Identify which cell holds the provided text, then report its [x, y] central coordinate. 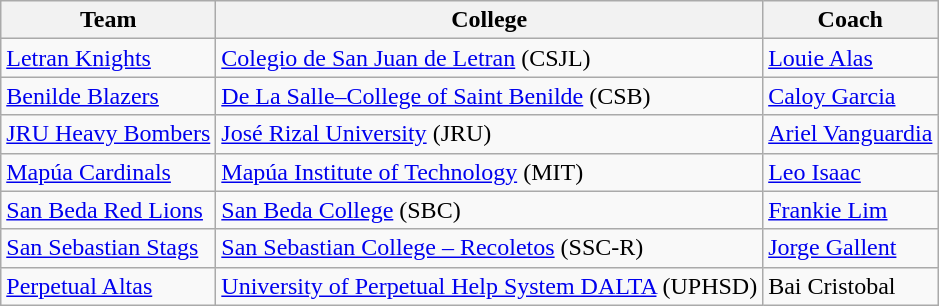
Mapúa Cardinals [108, 172]
Louie Alas [850, 58]
Jorge Gallent [850, 248]
José Rizal University (JRU) [490, 134]
University of Perpetual Help System DALTA (UPHSD) [490, 286]
Ariel Vanguardia [850, 134]
San Sebastian College – Recoletos (SSC-R) [490, 248]
De La Salle–College of Saint Benilde (CSB) [490, 96]
JRU Heavy Bombers [108, 134]
Letran Knights [108, 58]
Bai Cristobal [850, 286]
Frankie Lim [850, 210]
Caloy Garcia [850, 96]
Coach [850, 20]
College [490, 20]
San Sebastian Stags [108, 248]
Benilde Blazers [108, 96]
San Beda College (SBC) [490, 210]
Team [108, 20]
Perpetual Altas [108, 286]
Leo Isaac [850, 172]
Colegio de San Juan de Letran (CSJL) [490, 58]
San Beda Red Lions [108, 210]
Mapúa Institute of Technology (MIT) [490, 172]
